Return [X, Y] of the center of cell containing provided text 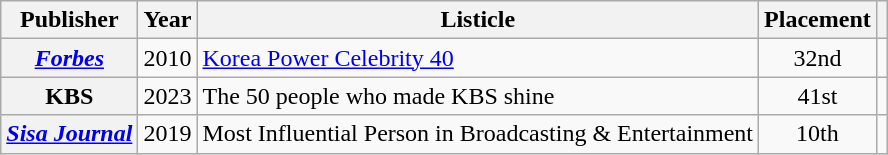
Listicle [478, 20]
2019 [168, 134]
2023 [168, 96]
2010 [168, 58]
Placement [818, 20]
Most Influential Person in Broadcasting & Entertainment [478, 134]
Korea Power Celebrity 40 [478, 58]
Forbes [70, 58]
41st [818, 96]
KBS [70, 96]
Sisa Journal [70, 134]
32nd [818, 58]
The 50 people who made KBS shine [478, 96]
Publisher [70, 20]
10th [818, 134]
Year [168, 20]
